Extract the (X, Y) coordinate from the center of the cell holding the provided text.  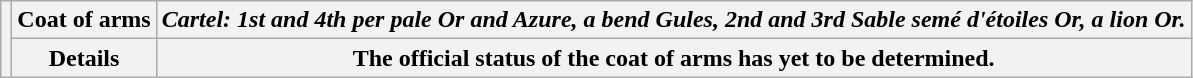
The official status of the coat of arms has yet to be determined. (674, 58)
Coat of arms (84, 20)
Cartel: 1st and 4th per pale Or and Azure, a bend Gules, 2nd and 3rd Sable semé d'étoiles Or, a lion Or. (674, 20)
Details (84, 58)
